Capture the cell that displays the provided text and extract its [X, Y] central coordinate. 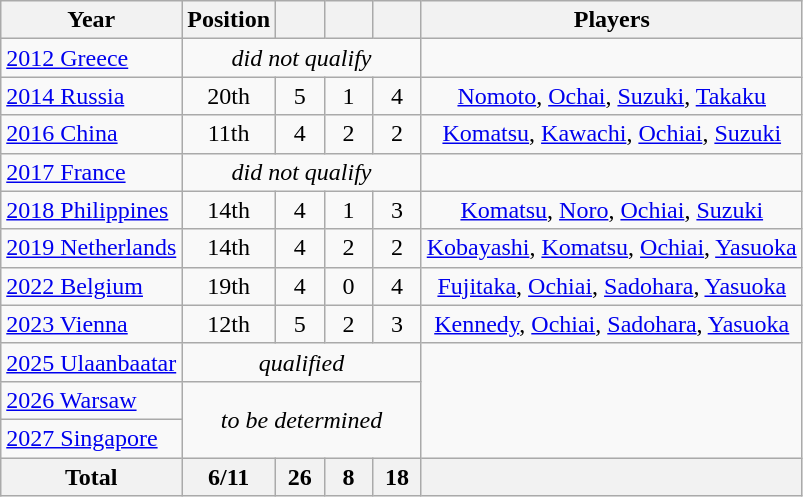
Nomoto, Ochai, Suzuki, Takaku [612, 96]
Players [612, 20]
12th [229, 324]
2019 Netherlands [92, 248]
0 [348, 286]
Fujitaka, Ochiai, Sadohara, Yasuoka [612, 286]
2026 Warsaw [92, 400]
8 [348, 477]
Total [92, 477]
Komatsu, Noro, Ochiai, Suzuki [612, 210]
11th [229, 134]
2023 Vienna [92, 324]
2014 Russia [92, 96]
Kobayashi, Komatsu, Ochiai, Yasuoka [612, 248]
Kennedy, Ochiai, Sadohara, Yasuoka [612, 324]
2017 France [92, 172]
19th [229, 286]
Komatsu, Kawachi, Ochiai, Suzuki [612, 134]
2012 Greece [92, 58]
18 [398, 477]
to be determined [302, 419]
qualified [302, 362]
2016 China [92, 134]
2025 Ulaanbaatar [92, 362]
20th [229, 96]
Position [229, 20]
2018 Philippines [92, 210]
26 [300, 477]
2022 Belgium [92, 286]
2027 Singapore [92, 438]
Year [92, 20]
6/11 [229, 477]
